Extract the [X, Y] coordinate from the center of the cell holding the provided text.  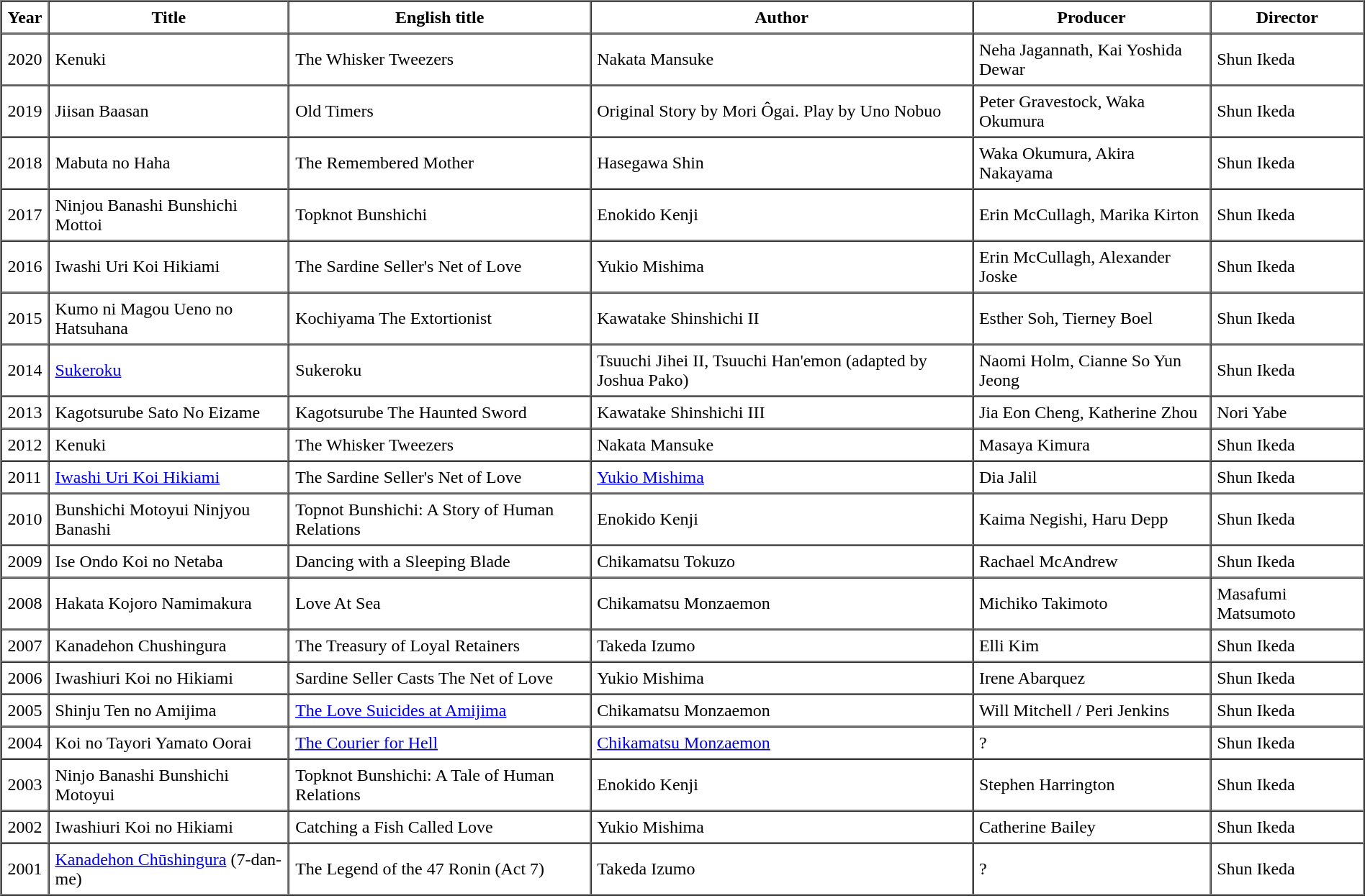
Producer [1091, 17]
English title [439, 17]
2016 [25, 266]
Ninjou Banashi Bunshichi Mottoi [169, 214]
Nori Yabe [1287, 412]
2007 [25, 645]
Ise Ondo Koi no Netaba [169, 561]
Catherine Bailey [1091, 826]
Jia Eon Cheng, Katherine Zhou [1091, 412]
Director [1287, 17]
Esther Soh, Tierney Boel [1091, 318]
The Love Suicides at Amijima [439, 710]
2014 [25, 370]
Naomi Holm, Cianne So Yun Jeong [1091, 370]
Love At Sea [439, 603]
The Courier for Hell [439, 743]
2005 [25, 710]
Original Story by Mori Ôgai. Play by Uno Nobuo [782, 111]
Topknot Bunshichi: A Tale of Human Relations [439, 784]
2019 [25, 111]
Kawatake Shinshichi III [782, 412]
Masaya Kimura [1091, 445]
2008 [25, 603]
Bunshichi Motoyui Ninjyou Banashi [169, 520]
Irene Abarquez [1091, 678]
Hasegawa Shin [782, 163]
Title [169, 17]
Peter Gravestock, Waka Okumura [1091, 111]
2020 [25, 59]
2003 [25, 784]
The Legend of the 47 Ronin (Act 7) [439, 869]
Mabuta no Haha [169, 163]
2013 [25, 412]
The Remembered Mother [439, 163]
Elli Kim [1091, 645]
Author [782, 17]
Dancing with a Sleeping Blade [439, 561]
Erin McCullagh, Marika Kirton [1091, 214]
Neha Jagannath, Kai Yoshida Dewar [1091, 59]
2006 [25, 678]
Kaima Negishi, Haru Depp [1091, 520]
Topknot Bunshichi [439, 214]
2017 [25, 214]
Kumo ni Magou Ueno no Hatsuhana [169, 318]
Rachael McAndrew [1091, 561]
Waka Okumura, Akira Nakayama [1091, 163]
Kanadehon Chūshingura (7-dan-me) [169, 869]
2002 [25, 826]
2018 [25, 163]
Kagotsurube The Haunted Sword [439, 412]
Jiisan Baasan [169, 111]
Michiko Takimoto [1091, 603]
Erin McCullagh, Alexander Joske [1091, 266]
Kagotsurube Sato No Eizame [169, 412]
Shinju Ten no Amijima [169, 710]
Catching a Fish Called Love [439, 826]
Topnot Bunshichi: A Story of Human Relations [439, 520]
Ninjo Banashi Bunshichi Motoyui [169, 784]
2012 [25, 445]
Stephen Harrington [1091, 784]
2015 [25, 318]
Year [25, 17]
Tsuuchi Jihei II, Tsuuchi Han'emon (adapted by Joshua Pako) [782, 370]
Kochiyama The Extortionist [439, 318]
Masafumi Matsumoto [1287, 603]
Old Timers [439, 111]
2009 [25, 561]
2001 [25, 869]
Dia Jalil [1091, 476]
Will Mitchell / Peri Jenkins [1091, 710]
The Treasury of Loyal Retainers [439, 645]
2011 [25, 476]
Kanadehon Chushingura [169, 645]
Hakata Kojoro Namimakura [169, 603]
2010 [25, 520]
Sardine Seller Casts The Net of Love [439, 678]
2004 [25, 743]
Koi no Tayori Yamato Oorai [169, 743]
Chikamatsu Tokuzo [782, 561]
Kawatake Shinshichi II [782, 318]
